Return the (X, Y) coordinate for the center point of the cell that contains the specified text.  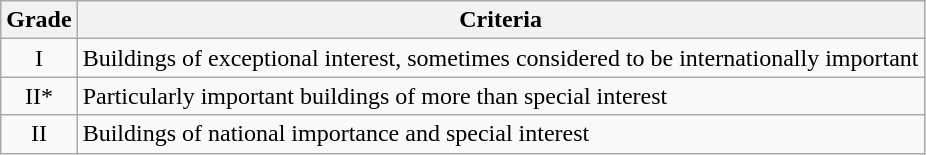
II (39, 134)
Criteria (500, 20)
Buildings of exceptional interest, sometimes considered to be internationally important (500, 58)
Buildings of national importance and special interest (500, 134)
I (39, 58)
Particularly important buildings of more than special interest (500, 96)
II* (39, 96)
Grade (39, 20)
